Output the [x, y] coordinate of the center of the cell containing the given text.  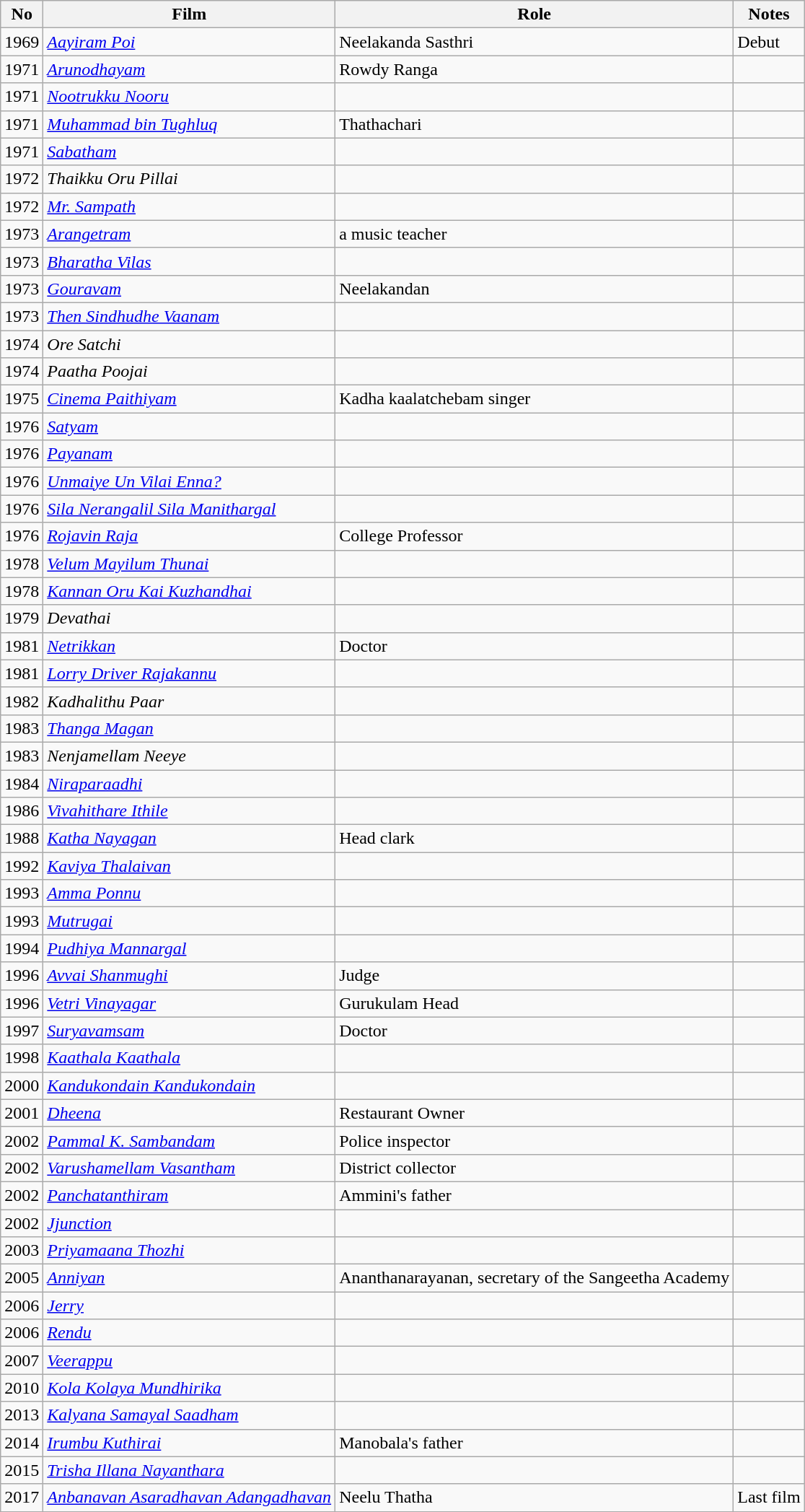
Judge [535, 976]
Kaathala Kaathala [189, 1058]
No [22, 14]
2014 [22, 1443]
Anniyan [189, 1278]
Sabatham [189, 152]
Avvai Shanmughi [189, 976]
a music teacher [535, 234]
Rojavin Raja [189, 536]
Last film [769, 1498]
Restaurant Owner [535, 1113]
Role [535, 14]
Devathai [189, 619]
Arunodhayam [189, 69]
Payanam [189, 454]
1998 [22, 1058]
2007 [22, 1360]
District collector [535, 1168]
Arangetram [189, 234]
College Professor [535, 536]
Neelakandan [535, 289]
Trisha Illana Nayanthara [189, 1470]
Ammini's father [535, 1195]
Irumbu Kuthirai [189, 1443]
Sila Nerangalil Sila Manithargal [189, 509]
Neelu Thatha [535, 1498]
Nootrukku Nooru [189, 97]
Jjunction [189, 1223]
1992 [22, 866]
Muhammad bin Tughluq [189, 124]
2017 [22, 1498]
1975 [22, 399]
Then Sindhudhe Vaanam [189, 316]
1984 [22, 783]
Veerappu [189, 1360]
Kadhalithu Paar [189, 701]
2001 [22, 1113]
Rowdy Ranga [535, 69]
1994 [22, 948]
Gouravam [189, 289]
Amma Ponnu [189, 893]
Vivahithare Ithile [189, 811]
2005 [22, 1278]
Neelakanda Sasthri [535, 42]
Panchatanthiram [189, 1195]
1986 [22, 811]
Head clark [535, 839]
Kadha kaalatchebam singer [535, 399]
1997 [22, 1031]
1969 [22, 42]
2013 [22, 1415]
Dheena [189, 1113]
Manobala's father [535, 1443]
Bharatha Vilas [189, 261]
Film [189, 14]
2010 [22, 1388]
Velum Mayilum Thunai [189, 564]
2003 [22, 1251]
Lorry Driver Rajakannu [189, 673]
Debut [769, 42]
Niraparaadhi [189, 783]
Aayiram Poi [189, 42]
Thanga Magan [189, 728]
Pudhiya Mannargal [189, 948]
Notes [769, 14]
Kandukondain Kandukondain [189, 1085]
Jerry [189, 1306]
Kalyana Samayal Saadham [189, 1415]
Nenjamellam Neeye [189, 756]
1988 [22, 839]
Unmaiye Un Vilai Enna? [189, 481]
1982 [22, 701]
2000 [22, 1085]
Kaviya Thalaivan [189, 866]
Suryavamsam [189, 1031]
Satyam [189, 427]
Pammal K. Sambandam [189, 1140]
Priyamaana Thozhi [189, 1251]
Varushamellam Vasantham [189, 1168]
Netrikkan [189, 646]
Anbanavan Asaradhavan Adangadhavan [189, 1498]
Vetri Vinayagar [189, 1003]
Kannan Oru Kai Kuzhandhai [189, 591]
2015 [22, 1470]
Cinema Paithiyam [189, 399]
Ore Satchi [189, 344]
Police inspector [535, 1140]
Thathachari [535, 124]
Rendu [189, 1333]
Mutrugai [189, 921]
Katha Nayagan [189, 839]
Gurukulam Head [535, 1003]
Ananthanarayanan, secretary of the Sangeetha Academy [535, 1278]
1979 [22, 619]
Thaikku Oru Pillai [189, 179]
Kola Kolaya Mundhirika [189, 1388]
Paatha Poojai [189, 372]
Mr. Sampath [189, 206]
